Output the (x, y) coordinate of the center of the cell containing the given text.  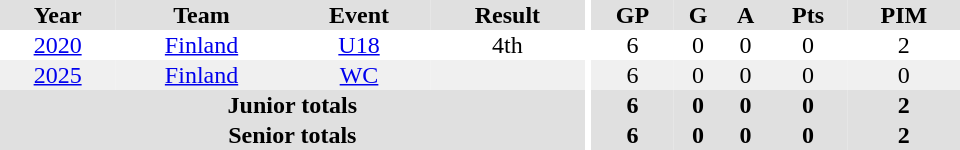
Result (507, 15)
2020 (58, 45)
Year (58, 15)
A (746, 15)
GP (632, 15)
4th (507, 45)
U18 (359, 45)
PIM (904, 15)
Pts (808, 15)
Event (359, 15)
Senior totals (292, 135)
Junior totals (292, 105)
Team (202, 15)
2025 (58, 75)
G (698, 15)
WC (359, 75)
